Detect which cell encompasses the target text, then output its [X, Y] center coordinate. 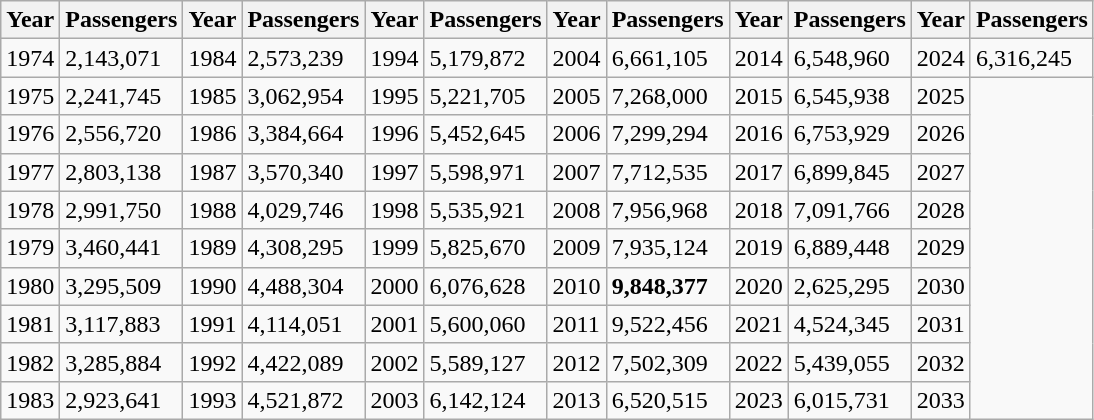
5,179,872 [486, 58]
2032 [940, 362]
3,570,340 [304, 172]
3,384,664 [304, 134]
2015 [758, 96]
6,661,105 [668, 58]
2011 [576, 324]
2,625,295 [850, 286]
1992 [212, 362]
5,589,127 [486, 362]
1991 [212, 324]
2006 [576, 134]
2,991,750 [122, 210]
1996 [394, 134]
2007 [576, 172]
1993 [212, 400]
4,114,051 [304, 324]
6,520,515 [668, 400]
4,422,089 [304, 362]
1994 [394, 58]
1978 [30, 210]
6,142,124 [486, 400]
1989 [212, 248]
6,076,628 [486, 286]
2002 [394, 362]
2029 [940, 248]
2,556,720 [122, 134]
7,299,294 [668, 134]
2018 [758, 210]
1985 [212, 96]
7,502,309 [668, 362]
2,803,138 [122, 172]
2026 [940, 134]
2,241,745 [122, 96]
7,091,766 [850, 210]
2,923,641 [122, 400]
2022 [758, 362]
2003 [394, 400]
1999 [394, 248]
2013 [576, 400]
5,600,060 [486, 324]
2027 [940, 172]
9,848,377 [668, 286]
1979 [30, 248]
6,899,845 [850, 172]
2005 [576, 96]
6,753,929 [850, 134]
2020 [758, 286]
1975 [30, 96]
5,535,921 [486, 210]
2012 [576, 362]
2017 [758, 172]
3,460,441 [122, 248]
2019 [758, 248]
2009 [576, 248]
2028 [940, 210]
2,573,239 [304, 58]
2004 [576, 58]
1987 [212, 172]
1998 [394, 210]
5,825,670 [486, 248]
2016 [758, 134]
2010 [576, 286]
1976 [30, 134]
2,143,071 [122, 58]
4,521,872 [304, 400]
2000 [394, 286]
1982 [30, 362]
6,548,960 [850, 58]
5,598,971 [486, 172]
2014 [758, 58]
2001 [394, 324]
5,439,055 [850, 362]
3,117,883 [122, 324]
1995 [394, 96]
3,285,884 [122, 362]
2008 [576, 210]
4,308,295 [304, 248]
6,316,245 [1032, 58]
6,015,731 [850, 400]
2024 [940, 58]
7,712,535 [668, 172]
6,545,938 [850, 96]
1988 [212, 210]
1997 [394, 172]
2033 [940, 400]
3,295,509 [122, 286]
4,524,345 [850, 324]
2025 [940, 96]
4,488,304 [304, 286]
1974 [30, 58]
4,029,746 [304, 210]
2023 [758, 400]
1986 [212, 134]
2021 [758, 324]
5,221,705 [486, 96]
1980 [30, 286]
1981 [30, 324]
2031 [940, 324]
9,522,456 [668, 324]
7,935,124 [668, 248]
2030 [940, 286]
1983 [30, 400]
7,956,968 [668, 210]
1977 [30, 172]
5,452,645 [486, 134]
1990 [212, 286]
3,062,954 [304, 96]
7,268,000 [668, 96]
1984 [212, 58]
6,889,448 [850, 248]
